Capture the cell that displays the provided text and extract its [x, y] central coordinate. 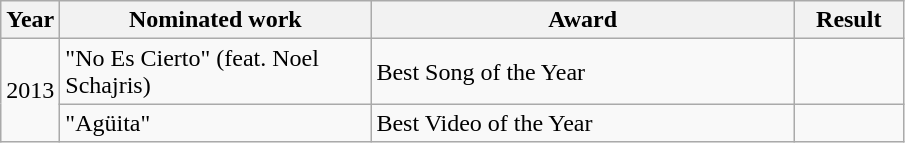
Nominated work [216, 20]
"Agüita" [216, 123]
2013 [30, 90]
"No Es Cierto" (feat. Noel Schajris) [216, 72]
Best Video of the Year [583, 123]
Result [848, 20]
Award [583, 20]
Best Song of the Year [583, 72]
Year [30, 20]
